Locate the cell with the specified text and output its (X, Y) center coordinate. 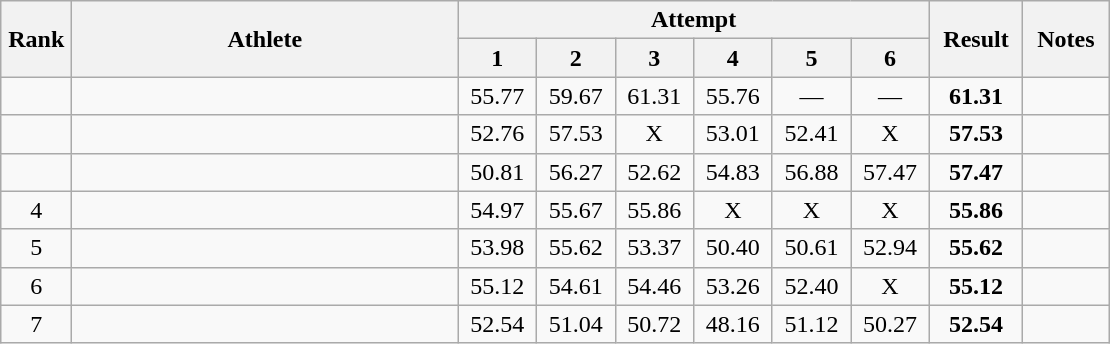
55.77 (498, 96)
56.27 (576, 172)
54.97 (498, 210)
51.04 (576, 324)
52.40 (812, 286)
54.61 (576, 286)
50.81 (498, 172)
51.12 (812, 324)
52.94 (890, 248)
48.16 (734, 324)
52.76 (498, 134)
56.88 (812, 172)
Notes (1066, 39)
3 (654, 58)
54.46 (654, 286)
50.72 (654, 324)
Attempt (694, 20)
2 (576, 58)
55.76 (734, 96)
Athlete (265, 39)
50.40 (734, 248)
1 (498, 58)
59.67 (576, 96)
Result (976, 39)
54.83 (734, 172)
52.62 (654, 172)
53.26 (734, 286)
55.67 (576, 210)
Rank (36, 39)
7 (36, 324)
53.37 (654, 248)
50.27 (890, 324)
53.01 (734, 134)
53.98 (498, 248)
52.41 (812, 134)
50.61 (812, 248)
